From the cell containing the given text, extract its center point as [X, Y] coordinate. 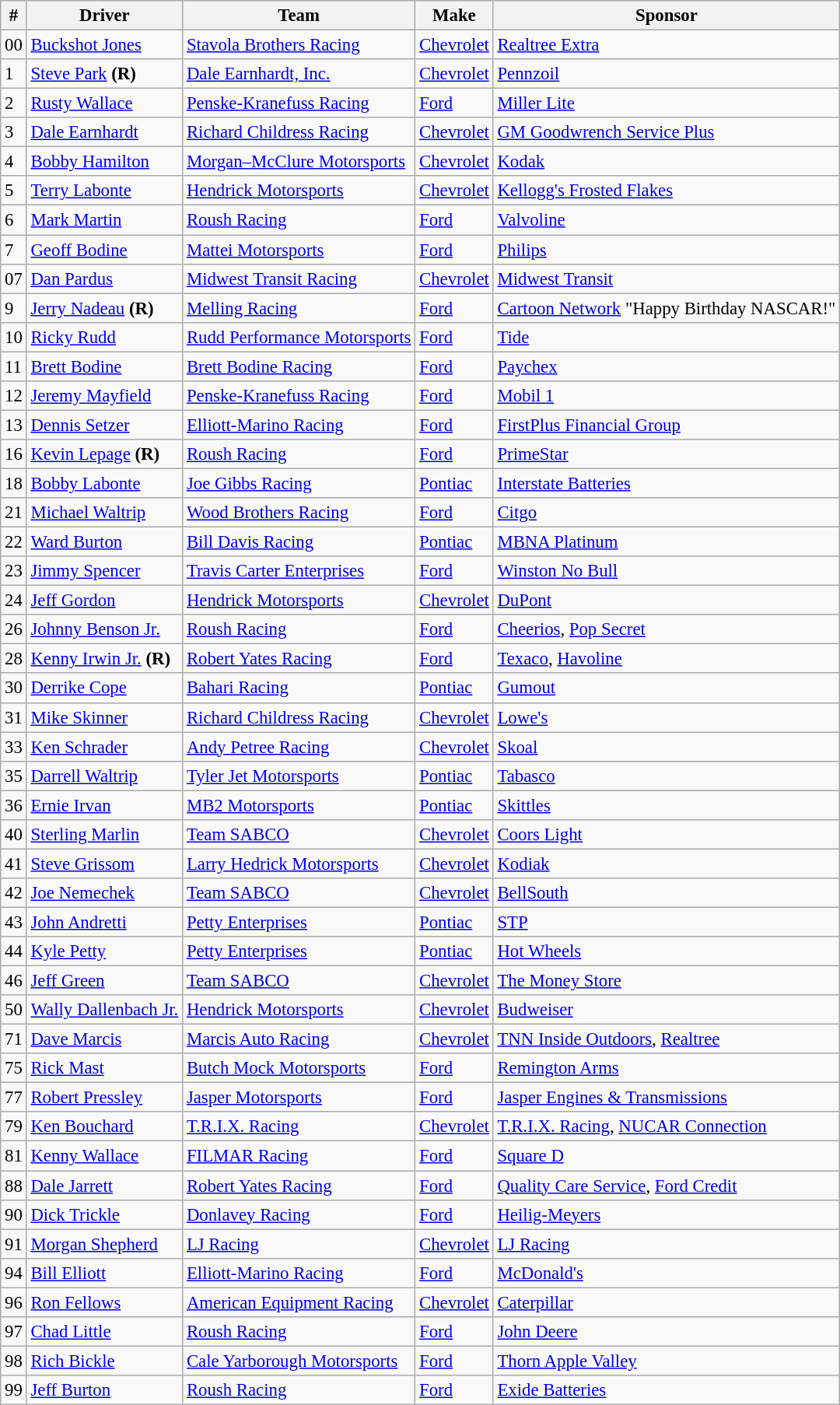
90 [14, 1214]
Texaco, Havoline [667, 659]
12 [14, 396]
BellSouth [667, 893]
98 [14, 1361]
Realtree Extra [667, 45]
Skoal [667, 747]
McDonald's [667, 1273]
Kodak [667, 162]
Exide Batteries [667, 1390]
MB2 Motorsports [299, 805]
Square D [667, 1156]
75 [14, 1068]
Interstate Batteries [667, 483]
Jimmy Spencer [104, 571]
MBNA Platinum [667, 542]
10 [14, 337]
35 [14, 776]
GM Goodwrench Service Plus [667, 132]
John Deere [667, 1332]
28 [14, 659]
DuPont [667, 601]
2 [14, 103]
24 [14, 601]
Donlavey Racing [299, 1214]
Johnny Benson Jr. [104, 629]
T.R.I.X. Racing, NUCAR Connection [667, 1127]
Ron Fellows [104, 1302]
18 [14, 483]
Wood Brothers Racing [299, 513]
40 [14, 835]
33 [14, 747]
Sterling Marlin [104, 835]
Valvoline [667, 220]
94 [14, 1273]
Team [299, 16]
Jeff Gordon [104, 601]
Jerry Nadeau (R) [104, 308]
Wally Dallenbach Jr. [104, 1010]
Midwest Transit Racing [299, 279]
31 [14, 717]
43 [14, 922]
7 [14, 250]
Kyle Petty [104, 951]
Brett Bodine [104, 366]
Tyler Jet Motorsports [299, 776]
71 [14, 1039]
1 [14, 74]
Rudd Performance Motorsports [299, 337]
Kellogg's Frosted Flakes [667, 191]
FirstPlus Financial Group [667, 425]
Caterpillar [667, 1302]
44 [14, 951]
Rich Bickle [104, 1361]
9 [14, 308]
Geoff Bodine [104, 250]
Thorn Apple Valley [667, 1361]
Dale Earnhardt [104, 132]
Robert Pressley [104, 1098]
Citgo [667, 513]
Jeremy Mayfield [104, 396]
99 [14, 1390]
Ken Schrader [104, 747]
79 [14, 1127]
Steve Park (R) [104, 74]
Mattei Motorsports [299, 250]
21 [14, 513]
Marcis Auto Racing [299, 1039]
Tabasco [667, 776]
Joe Gibbs Racing [299, 483]
Kenny Irwin Jr. (R) [104, 659]
Terry Labonte [104, 191]
Buckshot Jones [104, 45]
American Equipment Racing [299, 1302]
07 [14, 279]
John Andretti [104, 922]
Dennis Setzer [104, 425]
6 [14, 220]
5 [14, 191]
Ward Burton [104, 542]
46 [14, 981]
Philips [667, 250]
Dick Trickle [104, 1214]
Butch Mock Motorsports [299, 1068]
96 [14, 1302]
77 [14, 1098]
Bill Davis Racing [299, 542]
Bill Elliott [104, 1273]
Dale Earnhardt, Inc. [299, 74]
Ricky Rudd [104, 337]
00 [14, 45]
Stavola Brothers Racing [299, 45]
Andy Petree Racing [299, 747]
Tide [667, 337]
88 [14, 1186]
Cale Yarborough Motorsports [299, 1361]
Dave Marcis [104, 1039]
Michael Waltrip [104, 513]
PrimeStar [667, 454]
Jasper Engines & Transmissions [667, 1098]
Jeff Burton [104, 1390]
T.R.I.X. Racing [299, 1127]
23 [14, 571]
91 [14, 1244]
Mark Martin [104, 220]
41 [14, 864]
4 [14, 162]
TNN Inside Outdoors, Realtree [667, 1039]
Remington Arms [667, 1068]
50 [14, 1010]
Bahari Racing [299, 688]
Kodiak [667, 864]
Morgan Shepherd [104, 1244]
Heilig-Meyers [667, 1214]
Mike Skinner [104, 717]
Quality Care Service, Ford Credit [667, 1186]
30 [14, 688]
STP [667, 922]
Cartoon Network "Happy Birthday NASCAR!" [667, 308]
Rick Mast [104, 1068]
Make [454, 16]
Lowe's [667, 717]
Skittles [667, 805]
Larry Hedrick Motorsports [299, 864]
Travis Carter Enterprises [299, 571]
Dale Jarrett [104, 1186]
36 [14, 805]
13 [14, 425]
Gumout [667, 688]
16 [14, 454]
Jeff Green [104, 981]
3 [14, 132]
Melling Racing [299, 308]
Bobby Labonte [104, 483]
22 [14, 542]
Bobby Hamilton [104, 162]
Jasper Motorsports [299, 1098]
The Money Store [667, 981]
Ernie Irvan [104, 805]
81 [14, 1156]
Coors Light [667, 835]
97 [14, 1332]
Morgan–McClure Motorsports [299, 162]
Pennzoil [667, 74]
Cheerios, Pop Secret [667, 629]
Darrell Waltrip [104, 776]
Derrike Cope [104, 688]
Chad Little [104, 1332]
Dan Pardus [104, 279]
11 [14, 366]
Winston No Bull [667, 571]
Ken Bouchard [104, 1127]
Driver [104, 16]
Kenny Wallace [104, 1156]
FILMAR Racing [299, 1156]
Kevin Lepage (R) [104, 454]
Hot Wheels [667, 951]
Steve Grissom [104, 864]
26 [14, 629]
Midwest Transit [667, 279]
Joe Nemechek [104, 893]
Mobil 1 [667, 396]
Sponsor [667, 16]
Paychex [667, 366]
42 [14, 893]
Miller Lite [667, 103]
# [14, 16]
Rusty Wallace [104, 103]
Budweiser [667, 1010]
Brett Bodine Racing [299, 366]
